Determine the [X, Y] coordinate at the center of the cell enclosing the given text.  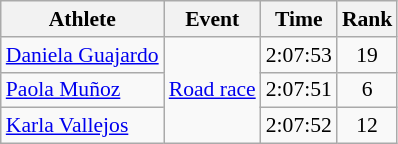
2:07:52 [299, 126]
Karla Vallejos [82, 126]
Rank [368, 19]
Athlete [82, 19]
Event [212, 19]
Paola Muñoz [82, 90]
19 [368, 55]
Time [299, 19]
2:07:51 [299, 90]
Road race [212, 90]
Daniela Guajardo [82, 55]
6 [368, 90]
2:07:53 [299, 55]
12 [368, 126]
